Determine the [x, y] coordinate at the center of the cell enclosing the given text.  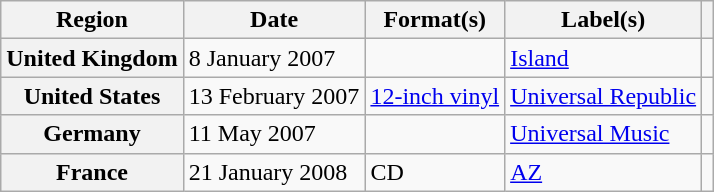
Universal Republic [604, 96]
France [92, 172]
Format(s) [435, 20]
Label(s) [604, 20]
Date [274, 20]
Region [92, 20]
AZ [604, 172]
21 January 2008 [274, 172]
11 May 2007 [274, 134]
Island [604, 58]
United Kingdom [92, 58]
Germany [92, 134]
CD [435, 172]
12-inch vinyl [435, 96]
13 February 2007 [274, 96]
Universal Music [604, 134]
8 January 2007 [274, 58]
United States [92, 96]
